From the cell containing the given text, extract its center point as (X, Y) coordinate. 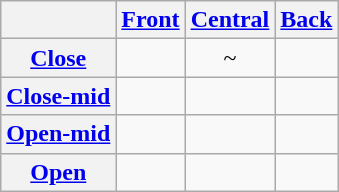
Open-mid (58, 134)
Front (150, 20)
Close (58, 58)
Open (58, 172)
Close-mid (58, 96)
Central (230, 20)
Back (306, 20)
~ (230, 58)
